From the cell containing the given text, extract its center point as [X, Y] coordinate. 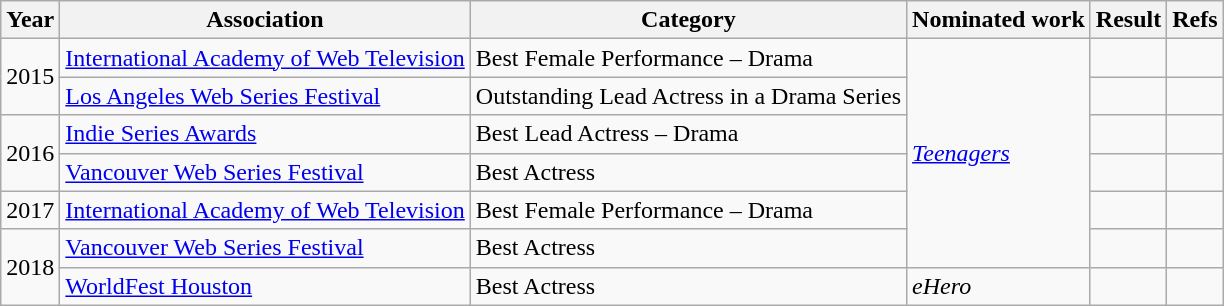
2018 [30, 267]
Refs [1195, 20]
Outstanding Lead Actress in a Drama Series [688, 96]
2016 [30, 153]
WorldFest Houston [265, 286]
Nominated work [999, 20]
Los Angeles Web Series Festival [265, 96]
eHero [999, 286]
2015 [30, 77]
Year [30, 20]
2017 [30, 210]
Category [688, 20]
Indie Series Awards [265, 134]
Best Lead Actress – Drama [688, 134]
Teenagers [999, 153]
Result [1128, 20]
Association [265, 20]
